Return the [x, y] coordinate for the center point of the cell that contains the specified text.  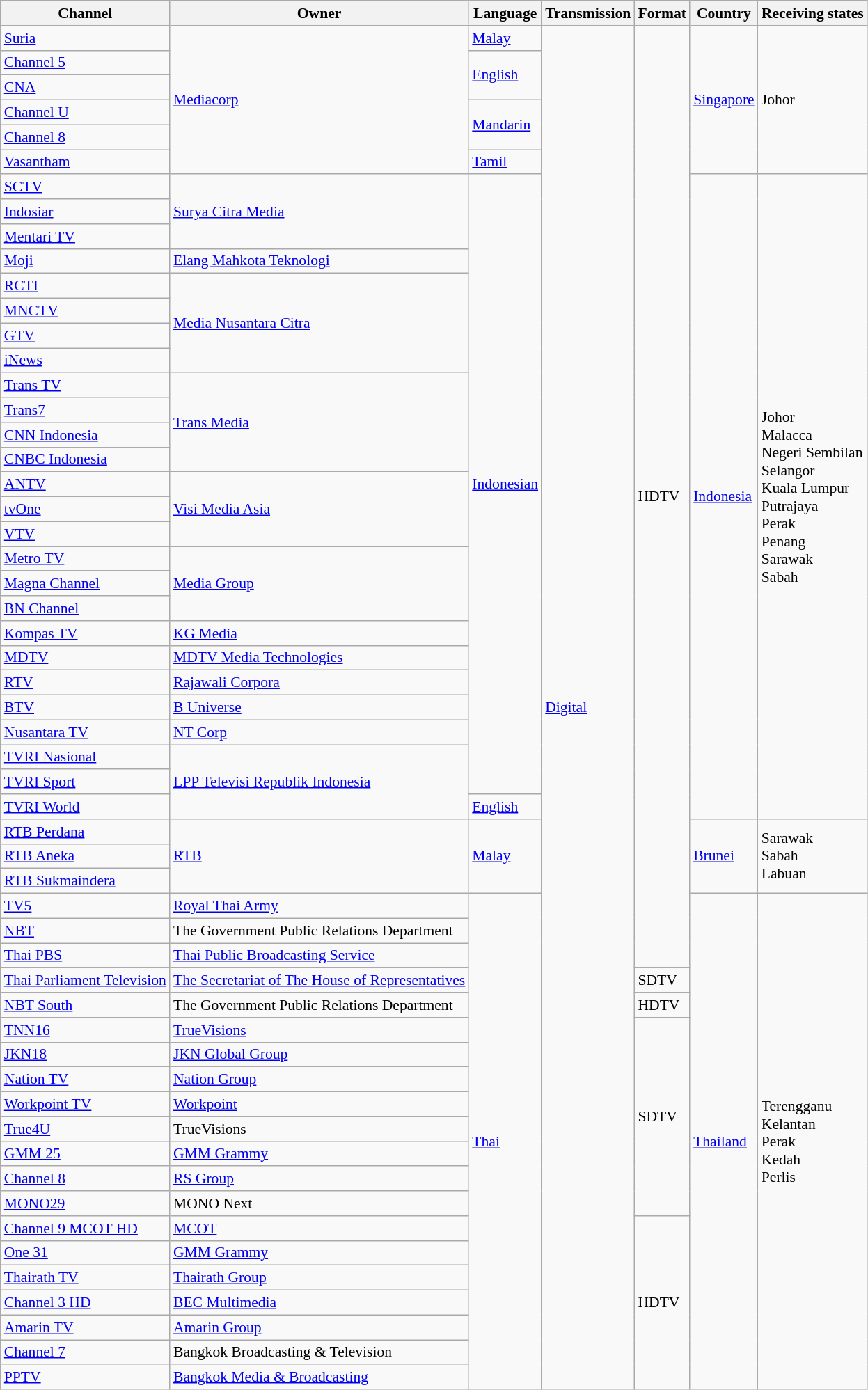
Workpoint TV [85, 1105]
RTB [319, 856]
Suria [85, 38]
Indonesian [505, 484]
SarawakSabahLabuan [813, 856]
One 31 [85, 1253]
Digital [587, 707]
Thairath TV [85, 1278]
BEC Multimedia [319, 1303]
BN Channel [85, 608]
JohorMalaccaNegeri SembilanSelangorKuala LumpurPutrajayaPerakPenangSarawakSabah [813, 497]
Singapore [724, 100]
Royal Thai Army [319, 906]
Bangkok Media & Broadcasting [319, 1377]
Vasantham [85, 162]
TVRI Sport [85, 782]
The Secretariat of The House of Representatives [319, 981]
MONO29 [85, 1203]
Trans7 [85, 410]
Channel 9 MCOT HD [85, 1229]
Owner [319, 13]
PPTV [85, 1377]
TV5 [85, 906]
Thai Public Broadcasting Service [319, 956]
Nation Group [319, 1080]
RTB Aneka [85, 856]
VTV [85, 534]
TVRI World [85, 807]
TVRI Nasional [85, 757]
Media Group [319, 583]
MDTV Media Technologies [319, 658]
GTV [85, 335]
LPP Televisi Republik Indonesia [319, 782]
Moji [85, 261]
GMM 25 [85, 1154]
Thai [505, 1142]
Format [662, 13]
MNCTV [85, 311]
Visi Media Asia [319, 510]
Media Nusantara Citra [319, 323]
TNN16 [85, 1030]
Rajawali Corpora [319, 683]
Transmission [587, 13]
RTB Perdana [85, 832]
Channel 3 HD [85, 1303]
JKN18 [85, 1055]
tvOne [85, 510]
Amarin TV [85, 1327]
Thairath Group [319, 1278]
NT Corp [319, 732]
Country [724, 13]
SCTV [85, 187]
Channel 5 [85, 63]
Channel [85, 13]
Indonesia [724, 497]
MDTV [85, 658]
RTV [85, 683]
ANTV [85, 484]
Receiving states [813, 13]
Amarin Group [319, 1327]
Nation TV [85, 1080]
RTB Sukmaindera [85, 881]
B Universe [319, 708]
RCTI [85, 286]
Language [505, 13]
NBT South [85, 1005]
Metro TV [85, 559]
CNBC Indonesia [85, 459]
KG Media [319, 633]
True4U [85, 1129]
CNN Indonesia [85, 435]
Mandarin [505, 125]
Workpoint [319, 1105]
Channel U [85, 113]
JKN Global Group [319, 1055]
Elang Mahkota Teknologi [319, 261]
Nusantara TV [85, 732]
Thai PBS [85, 956]
Indosiar [85, 212]
NBT [85, 931]
Trans TV [85, 386]
Mediacorp [319, 100]
MCOT [319, 1229]
BTV [85, 708]
RS Group [319, 1179]
Trans Media [319, 422]
CNA [85, 88]
MONO Next [319, 1203]
Brunei [724, 856]
Magna Channel [85, 584]
Thailand [724, 1142]
Channel 7 [85, 1352]
Mentari TV [85, 237]
TerengganuKelantanPerakKedahPerlis [813, 1142]
Thai Parliament Television [85, 981]
Surya Citra Media [319, 212]
iNews [85, 361]
Bangkok Broadcasting & Television [319, 1352]
Johor [813, 100]
Tamil [505, 162]
Kompas TV [85, 633]
